From the cell containing the given text, extract its center point as [X, Y] coordinate. 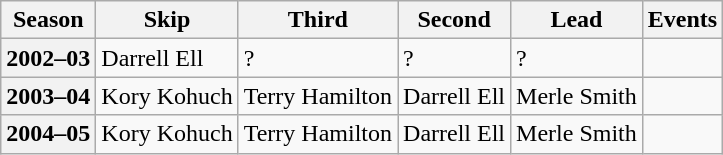
2002–03 [48, 58]
Lead [577, 20]
Skip [167, 20]
Third [318, 20]
2003–04 [48, 96]
Season [48, 20]
Second [454, 20]
Events [682, 20]
2004–05 [48, 134]
